Determine the [X, Y] coordinate at the center of the cell enclosing the given text.  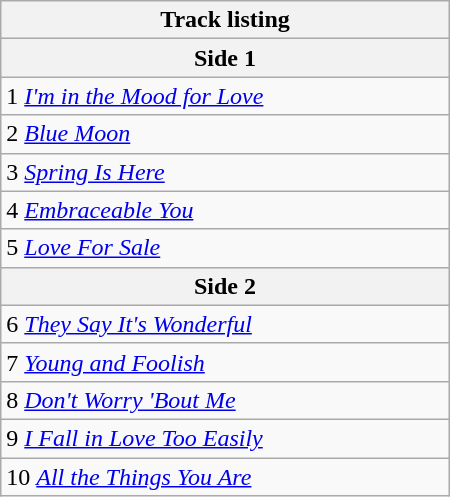
6 They Say It's Wonderful [225, 324]
9 I Fall in Love Too Easily [225, 438]
8 Don't Worry 'Bout Me [225, 400]
2 Blue Moon [225, 134]
Side 1 [225, 58]
5 Love For Sale [225, 248]
Track listing [225, 20]
7 Young and Foolish [225, 362]
Side 2 [225, 286]
1 I'm in the Mood for Love [225, 96]
10 All the Things You Are [225, 477]
4 Embraceable You [225, 210]
3 Spring Is Here [225, 172]
